Provide the [X, Y] coordinate of the cell's center where the given text is located.  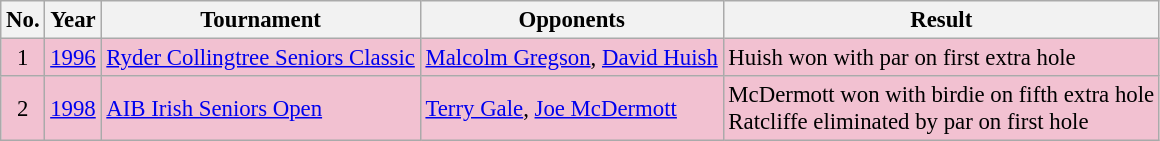
Terry Gale, Joe McDermott [572, 108]
AIB Irish Seniors Open [260, 108]
1998 [73, 108]
Year [73, 20]
1 [23, 58]
Malcolm Gregson, David Huish [572, 58]
1996 [73, 58]
Ryder Collingtree Seniors Classic [260, 58]
McDermott won with birdie on fifth extra holeRatcliffe eliminated by par on first hole [941, 108]
No. [23, 20]
Result [941, 20]
Opponents [572, 20]
Huish won with par on first extra hole [941, 58]
2 [23, 108]
Tournament [260, 20]
